Return (X, Y) of the center of cell containing provided text 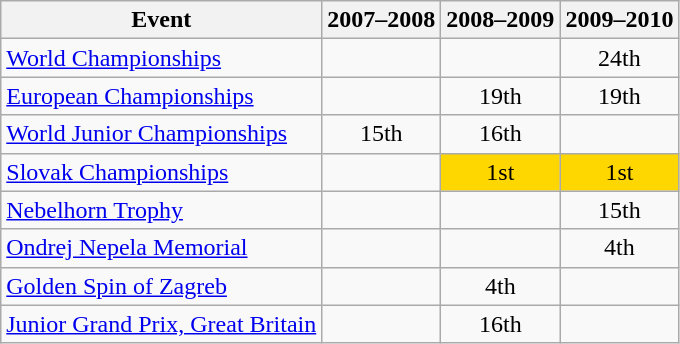
2009–2010 (620, 20)
World Championships (162, 58)
Ondrej Nepela Memorial (162, 248)
European Championships (162, 96)
Junior Grand Prix, Great Britain (162, 324)
World Junior Championships (162, 134)
Nebelhorn Trophy (162, 210)
2008–2009 (500, 20)
Event (162, 20)
2007–2008 (382, 20)
Golden Spin of Zagreb (162, 286)
24th (620, 58)
Slovak Championships (162, 172)
